Capture the cell that displays the provided text and extract its (X, Y) central coordinate. 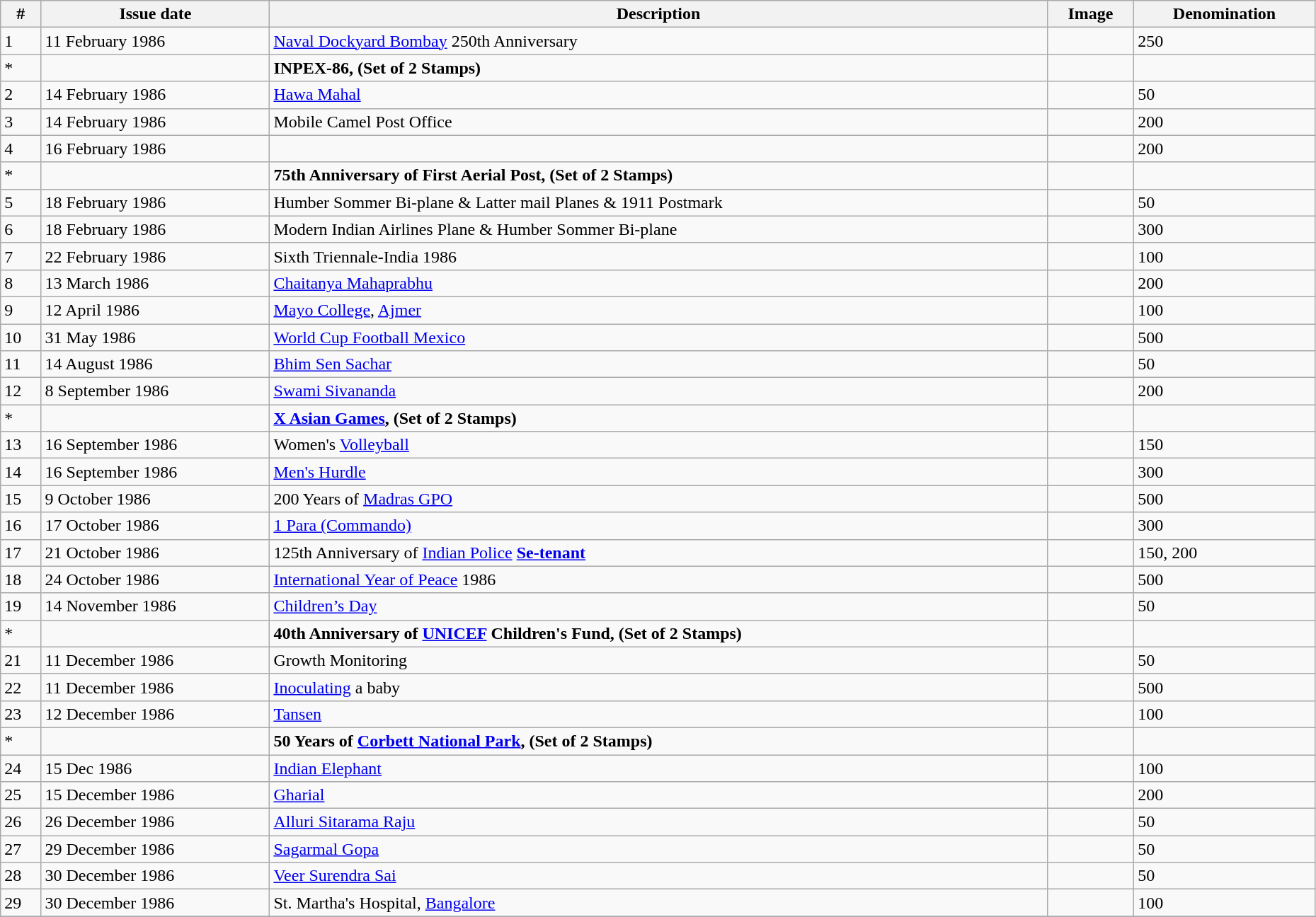
Tansen (658, 714)
12 April 1986 (156, 310)
International Year of Peace 1986 (658, 579)
29 (21, 903)
6 (21, 229)
9 October 1986 (156, 499)
Naval Dockyard Bombay 250th Anniversary (658, 41)
26 (21, 822)
27 (21, 849)
15 Dec 1986 (156, 768)
Indian Elephant (658, 768)
5 (21, 202)
13 (21, 445)
7 (21, 256)
12 December 1986 (156, 714)
Bhim Sen Sachar (658, 364)
St. Martha's Hospital, Bangalore (658, 903)
15 December 1986 (156, 795)
24 October 1986 (156, 579)
Denomination (1225, 14)
12 (21, 391)
Issue date (156, 14)
INPEX-86, (Set of 2 Stamps) (658, 68)
3 (21, 122)
8 (21, 283)
Modern Indian Airlines Plane & Humber Sommer Bi-plane (658, 229)
Sixth Triennale-India 1986 (658, 256)
Sagarmal Gopa (658, 849)
40th Anniversary of UNICEF Children's Fund, (Set of 2 Stamps) (658, 633)
21 (21, 660)
Hawa Mahal (658, 95)
Gharial (658, 795)
16 February 1986 (156, 149)
19 (21, 606)
24 (21, 768)
9 (21, 310)
31 May 1986 (156, 338)
14 August 1986 (156, 364)
Alluri Sitarama Raju (658, 822)
Children’s Day (658, 606)
18 (21, 579)
150 (1225, 445)
World Cup Football Mexico (658, 338)
26 December 1986 (156, 822)
X Asian Games, (Set of 2 Stamps) (658, 418)
4 (21, 149)
Swami Sivananda (658, 391)
125th Anniversary of Indian Police Se-tenant (658, 553)
Chaitanya Mahaprabhu (658, 283)
11 (21, 364)
Men's Hurdle (658, 472)
Image (1090, 14)
22 February 1986 (156, 256)
15 (21, 499)
17 October 1986 (156, 526)
# (21, 14)
14 (21, 472)
17 (21, 553)
22 (21, 687)
Description (658, 14)
25 (21, 795)
14 November 1986 (156, 606)
Inoculating a baby (658, 687)
75th Anniversary of First Aerial Post, (Set of 2 Stamps) (658, 175)
Mobile Camel Post Office (658, 122)
250 (1225, 41)
28 (21, 876)
Women's Volleyball (658, 445)
Humber Sommer Bi-plane & Latter mail Planes & 1911 Postmark (658, 202)
21 October 1986 (156, 553)
Veer Surendra Sai (658, 876)
23 (21, 714)
16 (21, 526)
10 (21, 338)
50 Years of Corbett National Park, (Set of 2 Stamps) (658, 741)
29 December 1986 (156, 849)
11 February 1986 (156, 41)
1 Para (Commando) (658, 526)
150, 200 (1225, 553)
200 Years of Madras GPO (658, 499)
Growth Monitoring (658, 660)
13 March 1986 (156, 283)
1 (21, 41)
8 September 1986 (156, 391)
Mayo College, Ajmer (658, 310)
2 (21, 95)
